Search for the cell housing the specified text and yield its (x, y) center coordinate. 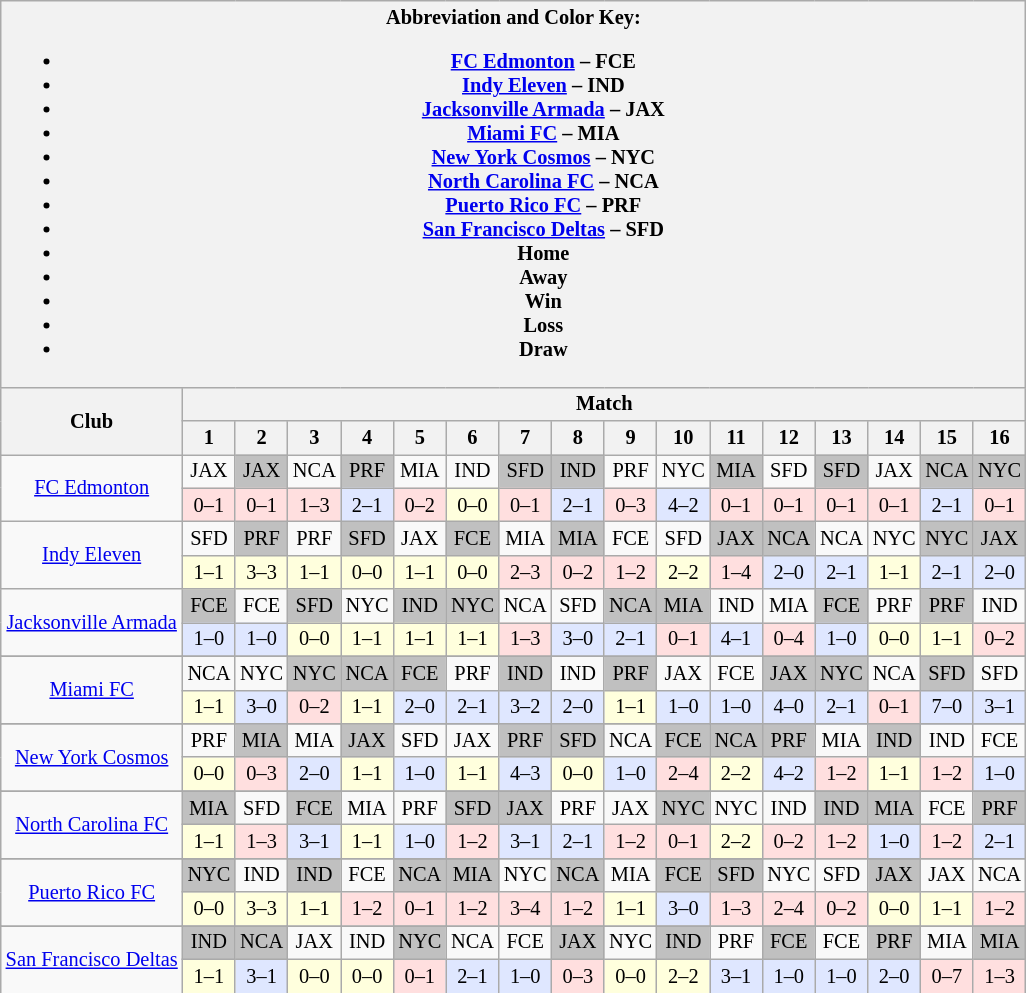
North Carolina FC (92, 824)
12 (788, 437)
Indy Eleven (92, 554)
0–7 (948, 976)
4–3 (526, 774)
1 (210, 437)
FC Edmonton (92, 488)
9 (630, 437)
13 (842, 437)
3–4 (526, 909)
7 (526, 437)
Jacksonville Armada (92, 622)
14 (894, 437)
4–0 (788, 707)
8 (578, 437)
0–4 (788, 639)
Match (604, 404)
4 (368, 437)
15 (948, 437)
16 (1000, 437)
6 (472, 437)
4–1 (736, 639)
Puerto Rico FC (92, 892)
5 (420, 437)
Club (92, 420)
San Francisco Deltas (92, 958)
New York Cosmos (92, 756)
2–3 (526, 572)
10 (684, 437)
7–0 (948, 707)
3–2 (526, 707)
2 (262, 437)
11 (736, 437)
Miami FC (92, 690)
1–4 (736, 572)
3 (314, 437)
